Pinpoint the cell where the given text exists, returning its (X, Y) midpoint coordinate. 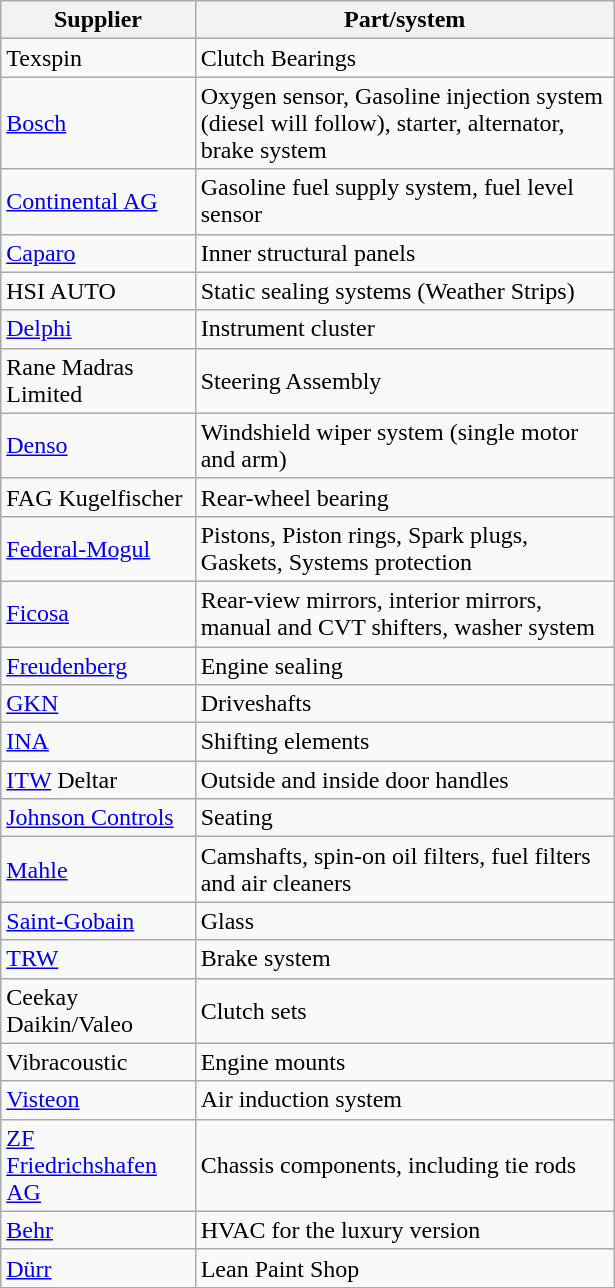
Texspin (98, 58)
Steering Assembly (404, 380)
Saint-Gobain (98, 921)
Delphi (98, 329)
Static sealing systems (Weather Strips) (404, 291)
Shifting elements (404, 742)
Rear-wheel bearing (404, 497)
Pistons, Piston rings, Spark plugs, Gaskets, Systems protection (404, 548)
Windshield wiper system (single motor and arm) (404, 446)
Rear-view mirrors, interior mirrors, manual and CVT shifters, washer system (404, 614)
Dürr (98, 1268)
Chassis components, including tie rods (404, 1165)
FAG Kugelfischer (98, 497)
Part/system (404, 20)
Camshafts, spin-on oil filters, fuel filters and air cleaners (404, 870)
HSI AUTO (98, 291)
Engine mounts (404, 1062)
Vibracoustic (98, 1062)
Gasoline fuel supply system, fuel level sensor (404, 202)
ZF Friedrichshafen AG (98, 1165)
Outside and inside door handles (404, 780)
Federal-Mogul (98, 548)
Continental AG (98, 202)
Brake system (404, 959)
Mahle (98, 870)
Air induction system (404, 1100)
Instrument cluster (404, 329)
Ceekay Daikin/Valeo (98, 1010)
Clutch Bearings (404, 58)
Inner structural panels (404, 253)
Freudenberg (98, 665)
Driveshafts (404, 704)
Johnson Controls (98, 818)
Bosch (98, 123)
Clutch sets (404, 1010)
TRW (98, 959)
Visteon (98, 1100)
ITW Deltar (98, 780)
Seating (404, 818)
Denso (98, 446)
Engine sealing (404, 665)
HVAC for the luxury version (404, 1230)
INA (98, 742)
Lean Paint Shop (404, 1268)
Ficosa (98, 614)
Caparo (98, 253)
Behr (98, 1230)
Glass (404, 921)
Oxygen sensor, Gasoline injection system (diesel will follow), starter, alternator, brake system (404, 123)
Supplier (98, 20)
Rane Madras Limited (98, 380)
GKN (98, 704)
